Capture the cell that displays the provided text and extract its (X, Y) central coordinate. 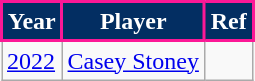
2022 (32, 60)
Ref (228, 22)
Year (32, 22)
Casey Stoney (133, 60)
Player (133, 22)
